Detect which cell encompasses the target text, then output its (x, y) center coordinate. 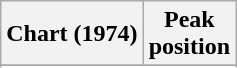
Chart (1974) (72, 34)
Peakposition (189, 34)
